Determine the (X, Y) coordinate at the center of the cell enclosing the given text.  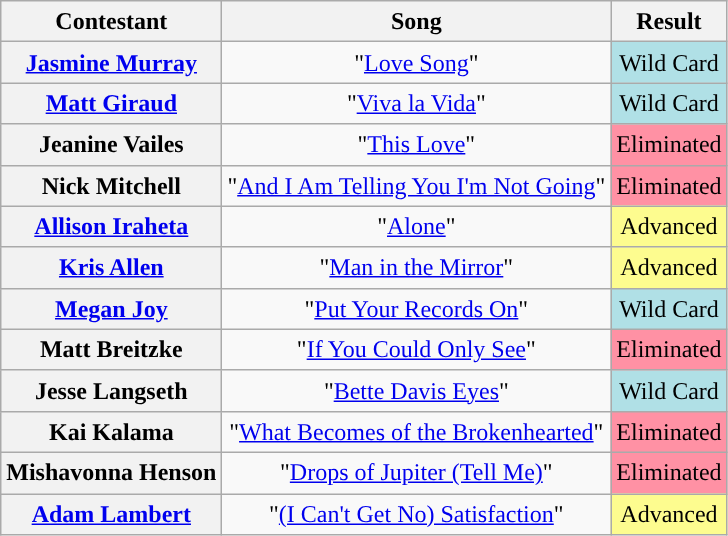
"Put Your Records On" (416, 308)
"Love Song" (416, 62)
Adam Lambert (112, 514)
Jeanine Vailes (112, 144)
"And I Am Telling You I'm Not Going" (416, 186)
Megan Joy (112, 308)
Allison Iraheta (112, 226)
"Man in the Mirror" (416, 268)
Result (669, 22)
Matt Giraud (112, 104)
Jesse Langseth (112, 390)
"Drops of Jupiter (Tell Me)" (416, 472)
Mishavonna Henson (112, 472)
Nick Mitchell (112, 186)
Matt Breitzke (112, 350)
Song (416, 22)
"Viva la Vida" (416, 104)
"Alone" (416, 226)
Kris Allen (112, 268)
"This Love" (416, 144)
"What Becomes of the Brokenhearted" (416, 432)
Contestant (112, 22)
"(I Can't Get No) Satisfaction" (416, 514)
Jasmine Murray (112, 62)
Kai Kalama (112, 432)
"Bette Davis Eyes" (416, 390)
"If You Could Only See" (416, 350)
